Return the (x, y) coordinate for the center point of the cell that contains the specified text.  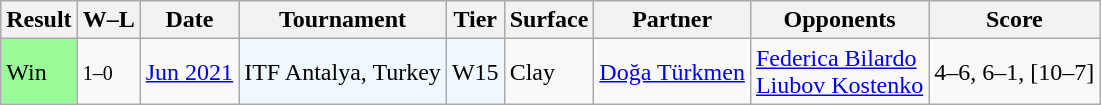
Federica Bilardo Liubov Kostenko (839, 72)
Doğa Türkmen (672, 72)
W–L (108, 20)
Surface (549, 20)
4–6, 6–1, [10–7] (1014, 72)
Clay (549, 72)
Jun 2021 (189, 72)
Win (39, 72)
1–0 (108, 72)
Tier (475, 20)
Tournament (343, 20)
Result (39, 20)
ITF Antalya, Turkey (343, 72)
Date (189, 20)
Score (1014, 20)
Partner (672, 20)
Opponents (839, 20)
W15 (475, 72)
